Pinpoint the cell where the given text exists, returning its (X, Y) midpoint coordinate. 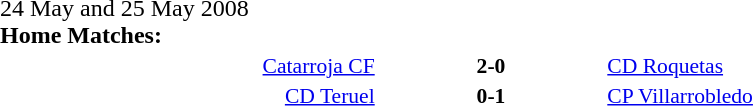
2-0 (492, 66)
